Return the (X, Y) coordinate for the center point of the cell that contains the specified text.  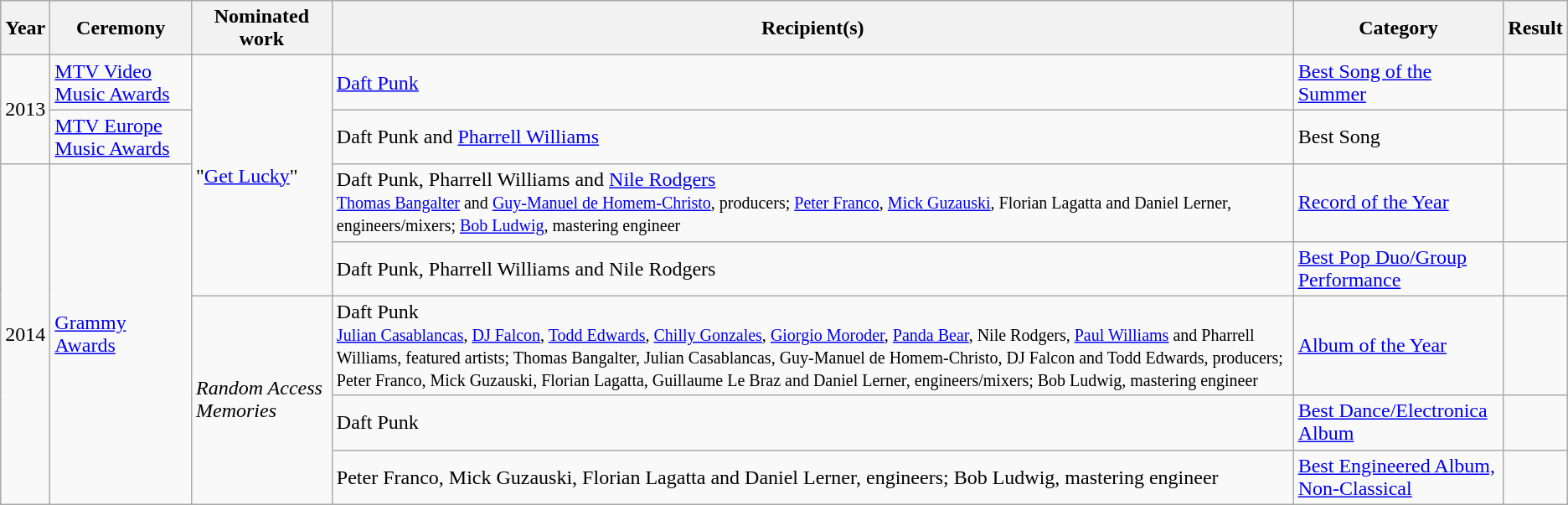
Best Pop Duo/Group Performance (1399, 268)
Best Engineered Album, Non-Classical (1399, 477)
2014 (25, 334)
Daft Punk, Pharrell Williams and Nile Rodgers (812, 268)
2013 (25, 110)
Result (1535, 28)
Ceremony (121, 28)
Recipient(s) (812, 28)
Daft Punk and Pharrell Williams (812, 137)
Random Access Memories (261, 400)
Best Song of the Summer (1399, 82)
Best Dance/Electronica Album (1399, 422)
Album of the Year (1399, 345)
Grammy Awards (121, 334)
Best Song (1399, 137)
Peter Franco, Mick Guzauski, Florian Lagatta and Daniel Lerner, engineers; Bob Ludwig, mastering engineer (812, 477)
Nominated work (261, 28)
Record of the Year (1399, 203)
Year (25, 28)
"Get Lucky" (261, 176)
Category (1399, 28)
MTV Video Music Awards (121, 82)
MTV Europe Music Awards (121, 137)
